Provide the (X, Y) coordinate of the cell's center where the given text is located.  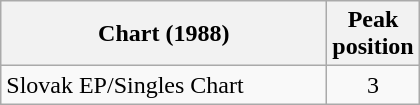
3 (373, 85)
Peakposition (373, 34)
Slovak EP/Singles Chart (164, 85)
Chart (1988) (164, 34)
